From the cell containing the given text, extract its center point as [X, Y] coordinate. 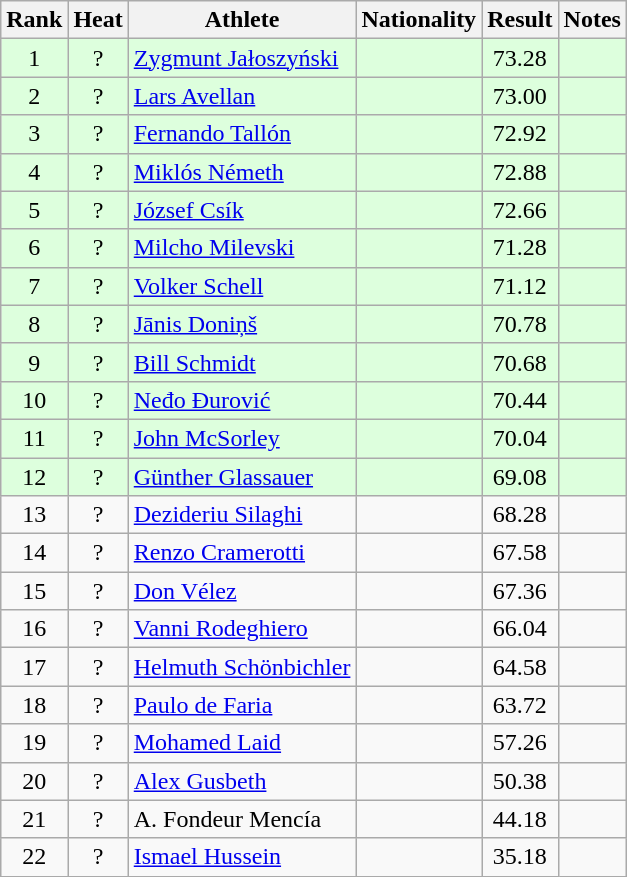
10 [34, 400]
Nationality [419, 20]
Athlete [242, 20]
Renzo Cramerotti [242, 553]
14 [34, 553]
A. Fondeur Mencía [242, 819]
67.36 [520, 591]
18 [34, 705]
11 [34, 438]
3 [34, 134]
68.28 [520, 515]
13 [34, 515]
66.04 [520, 629]
Ismael Hussein [242, 857]
64.58 [520, 667]
70.04 [520, 438]
Rank [34, 20]
John McSorley [242, 438]
Günther Glassauer [242, 477]
Helmuth Schönbichler [242, 667]
Fernando Tallón [242, 134]
71.28 [520, 248]
57.26 [520, 743]
72.66 [520, 210]
72.92 [520, 134]
Neđo Đurović [242, 400]
Don Vélez [242, 591]
Lars Avellan [242, 96]
2 [34, 96]
5 [34, 210]
József Csík [242, 210]
Jānis Doniņš [242, 324]
Milcho Milevski [242, 248]
1 [34, 58]
8 [34, 324]
69.08 [520, 477]
21 [34, 819]
Alex Gusbeth [242, 781]
Paulo de Faria [242, 705]
19 [34, 743]
67.58 [520, 553]
44.18 [520, 819]
72.88 [520, 172]
71.12 [520, 286]
73.28 [520, 58]
Bill Schmidt [242, 362]
63.72 [520, 705]
6 [34, 248]
20 [34, 781]
16 [34, 629]
22 [34, 857]
70.68 [520, 362]
12 [34, 477]
Miklós Németh [242, 172]
70.78 [520, 324]
7 [34, 286]
17 [34, 667]
15 [34, 591]
Volker Schell [242, 286]
Dezideriu Silaghi [242, 515]
4 [34, 172]
Zygmunt Jałoszyński [242, 58]
9 [34, 362]
73.00 [520, 96]
Vanni Rodeghiero [242, 629]
Notes [592, 20]
Result [520, 20]
Mohamed Laid [242, 743]
35.18 [520, 857]
50.38 [520, 781]
70.44 [520, 400]
Heat [98, 20]
